Scan for the cell matching the given text and deliver its [x, y] coordinate at center. 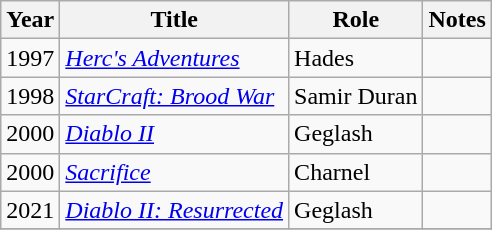
1997 [30, 58]
Role [356, 20]
1998 [30, 96]
Diablo II: Resurrected [174, 210]
Samir Duran [356, 96]
Hades [356, 58]
Year [30, 20]
Notes [457, 20]
Sacrifice [174, 172]
Diablo II [174, 134]
2021 [30, 210]
Title [174, 20]
Charnel [356, 172]
StarCraft: Brood War [174, 96]
Herc's Adventures [174, 58]
